Pinpoint the cell where the given text exists, returning its (x, y) midpoint coordinate. 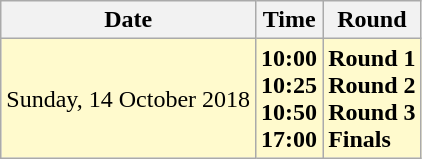
Date (128, 20)
Sunday, 14 October 2018 (128, 98)
Round 1Round 2Round 3Finals (372, 98)
Round (372, 20)
Time (290, 20)
10:0010:2510:5017:00 (290, 98)
